From the cell containing the given text, extract its center point as [x, y] coordinate. 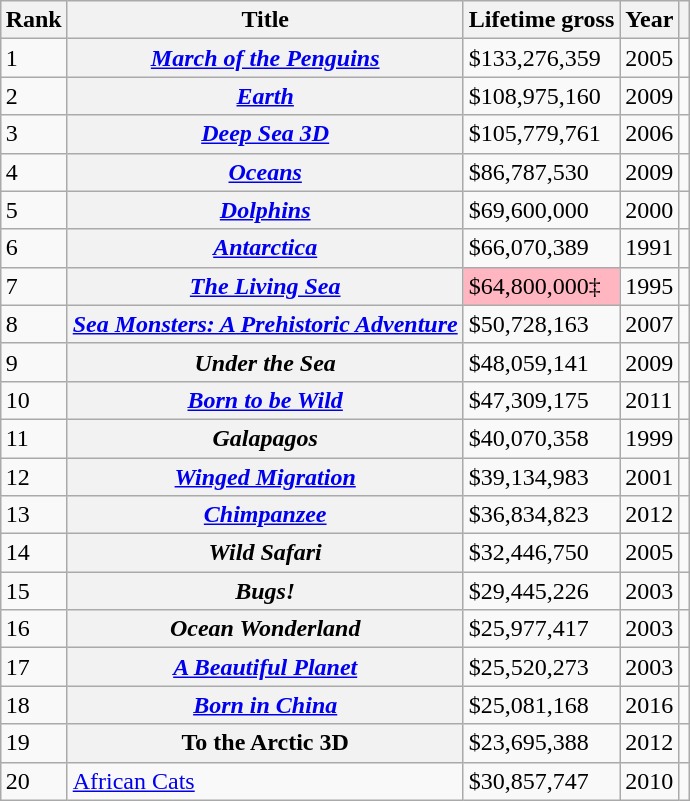
4 [34, 172]
$133,276,359 [542, 58]
$32,446,750 [542, 553]
Rank [34, 20]
African Cats [265, 781]
11 [34, 438]
Oceans [265, 172]
1 [34, 58]
The Living Sea [265, 286]
2010 [650, 781]
10 [34, 400]
Galapagos [265, 438]
18 [34, 705]
$36,834,823 [542, 515]
1999 [650, 438]
2011 [650, 400]
2001 [650, 477]
Born to be Wild [265, 400]
16 [34, 629]
Winged Migration [265, 477]
$25,977,417 [542, 629]
9 [34, 362]
13 [34, 515]
1995 [650, 286]
Sea Monsters: A Prehistoric Adventure [265, 324]
Ocean Wonderland [265, 629]
$64,800,000‡ [542, 286]
2000 [650, 210]
$40,070,358 [542, 438]
$23,695,388 [542, 743]
Antarctica [265, 248]
2006 [650, 134]
Year [650, 20]
$108,975,160 [542, 96]
$69,600,000 [542, 210]
March of the Penguins [265, 58]
Earth [265, 96]
1991 [650, 248]
14 [34, 553]
Lifetime gross [542, 20]
Bugs! [265, 591]
$48,059,141 [542, 362]
5 [34, 210]
19 [34, 743]
Wild Safari [265, 553]
Title [265, 20]
$105,779,761 [542, 134]
2007 [650, 324]
A Beautiful Planet [265, 667]
$39,134,983 [542, 477]
$66,070,389 [542, 248]
8 [34, 324]
Deep Sea 3D [265, 134]
15 [34, 591]
$25,520,273 [542, 667]
$86,787,530 [542, 172]
$30,857,747 [542, 781]
$47,309,175 [542, 400]
17 [34, 667]
12 [34, 477]
7 [34, 286]
Born in China [265, 705]
3 [34, 134]
Chimpanzee [265, 515]
Under the Sea [265, 362]
$50,728,163 [542, 324]
20 [34, 781]
$25,081,168 [542, 705]
2016 [650, 705]
Dolphins [265, 210]
To the Arctic 3D [265, 743]
6 [34, 248]
$29,445,226 [542, 591]
2 [34, 96]
